Scan for the cell matching the given text and deliver its (X, Y) coordinate at center. 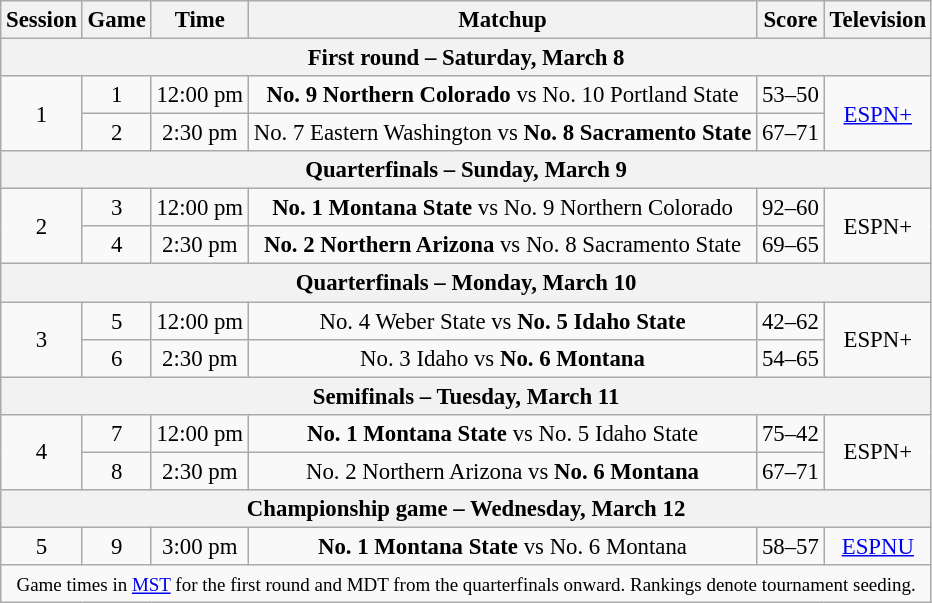
54–65 (791, 358)
No. 1 Montana State vs No. 9 Northern Colorado (502, 208)
75–42 (791, 433)
Quarterfinals – Monday, March 10 (466, 283)
Game times in MST for the first round and MDT from the quarterfinals onward. Rankings denote tournament seeding. (466, 584)
No. 7 Eastern Washington vs No. 8 Sacramento State (502, 133)
92–60 (791, 208)
No. 9 Northern Colorado vs No. 10 Portland State (502, 95)
9 (116, 546)
3:00 pm (200, 546)
Semifinals – Tuesday, March 11 (466, 396)
Session (42, 20)
8 (116, 471)
69–65 (791, 245)
53–50 (791, 95)
ESPNU (878, 546)
No. 3 Idaho vs No. 6 Montana (502, 358)
First round – Saturday, March 8 (466, 58)
58–57 (791, 546)
Television (878, 20)
Score (791, 20)
No. 4 Weber State vs No. 5 Idaho State (502, 321)
6 (116, 358)
Game (116, 20)
No. 2 Northern Arizona vs No. 8 Sacramento State (502, 245)
No. 1 Montana State vs No. 6 Montana (502, 546)
42–62 (791, 321)
No. 1 Montana State vs No. 5 Idaho State (502, 433)
No. 2 Northern Arizona vs No. 6 Montana (502, 471)
Time (200, 20)
Quarterfinals – Sunday, March 9 (466, 170)
Championship game – Wednesday, March 12 (466, 509)
Matchup (502, 20)
7 (116, 433)
